Determine the (x, y) coordinate at the center of the cell enclosing the given text.  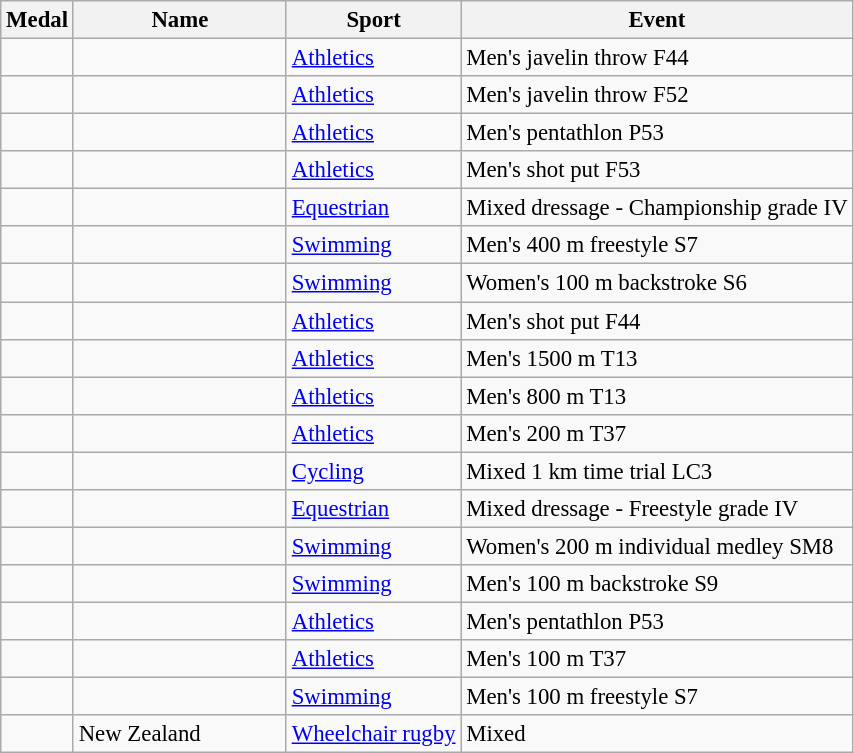
Women's 100 m backstroke S6 (657, 283)
New Zealand (180, 734)
Men's 100 m T37 (657, 659)
Men's shot put F53 (657, 170)
Sport (373, 20)
Mixed 1 km time trial LC3 (657, 471)
Mixed dressage - Freestyle grade IV (657, 509)
Event (657, 20)
Men's 400 m freestyle S7 (657, 245)
Cycling (373, 471)
Men's 1500 m T13 (657, 358)
Men's 800 m T13 (657, 396)
Men's javelin throw F44 (657, 58)
Name (180, 20)
Mixed dressage - Championship grade IV (657, 208)
Men's 100 m backstroke S9 (657, 584)
Wheelchair rugby (373, 734)
Men's shot put F44 (657, 321)
Mixed (657, 734)
Men's 100 m freestyle S7 (657, 697)
Women's 200 m individual medley SM8 (657, 546)
Men's javelin throw F52 (657, 95)
Men's 200 m T37 (657, 433)
Medal (38, 20)
